Provide the (x, y) coordinate of the cell's center where the given text is located.  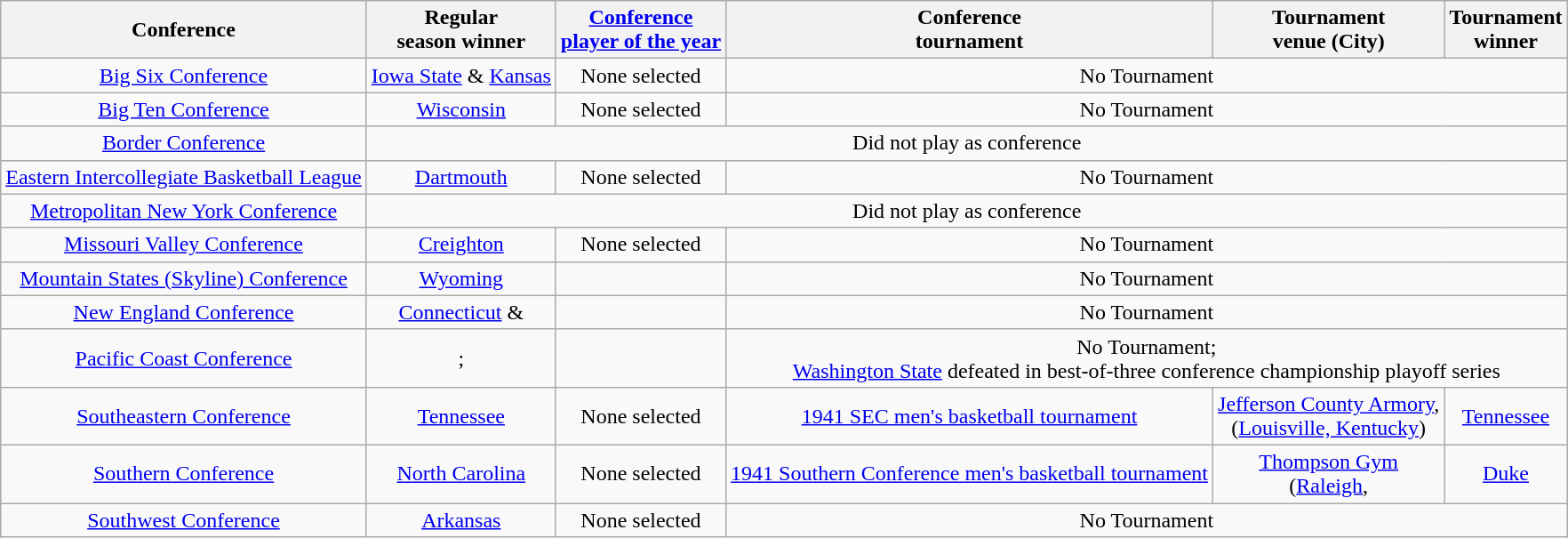
Southern Conference (184, 473)
No Tournament;Washington State defeated in best-of-three conference championship playoff series (1147, 357)
Big Ten Conference (184, 109)
Border Conference (184, 143)
Creighton (460, 245)
Dartmouth (460, 177)
Tournament winner (1506, 30)
Duke (1506, 473)
Wyoming (460, 278)
North Carolina (460, 473)
1941 SEC men's basketball tournament (970, 416)
Conference tournament (970, 30)
New England Conference (184, 312)
1941 Southern Conference men's basketball tournament (970, 473)
Wisconsin (460, 109)
Missouri Valley Conference (184, 245)
Southwest Conference (184, 520)
Iowa State & Kansas (460, 76)
Southeastern Conference (184, 416)
Arkansas (460, 520)
Pacific Coast Conference (184, 357)
Connecticut & (460, 312)
Conference (184, 30)
Regular season winner (460, 30)
Metropolitan New York Conference (184, 211)
Big Six Conference (184, 76)
Tournament venue (City) (1329, 30)
Conference player of the year (640, 30)
Jefferson County Armory,(Louisville, Kentucky) (1329, 416)
Eastern Intercollegiate Basketball League (184, 177)
Thompson Gym(Raleigh, (1329, 473)
Mountain States (Skyline) Conference (184, 278)
; (460, 357)
